Return the (X, Y) coordinate for the center point of the cell that contains the specified text.  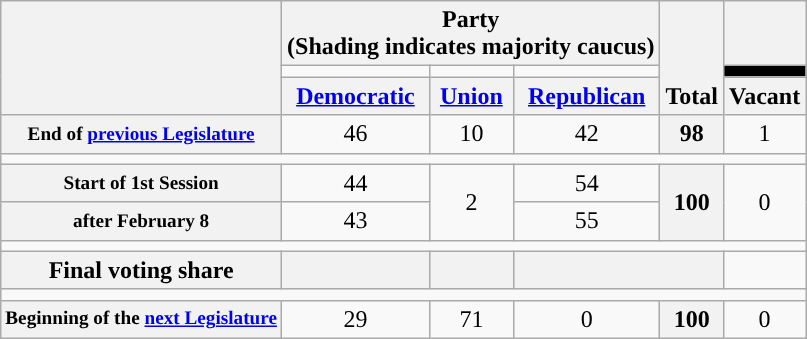
98 (692, 134)
2 (471, 202)
71 (471, 319)
End of previous Legislature (142, 134)
Final voting share (142, 270)
46 (356, 134)
10 (471, 134)
Union (471, 96)
Democratic (356, 96)
after February 8 (142, 221)
55 (586, 221)
Republican (586, 96)
42 (586, 134)
44 (356, 183)
Beginning of the next Legislature (142, 319)
54 (586, 183)
Party (Shading indicates majority caucus) (471, 34)
Total (692, 58)
Vacant (764, 96)
1 (764, 134)
43 (356, 221)
29 (356, 319)
Start of 1st Session (142, 183)
